Identify which cell holds the provided text, then report its (x, y) central coordinate. 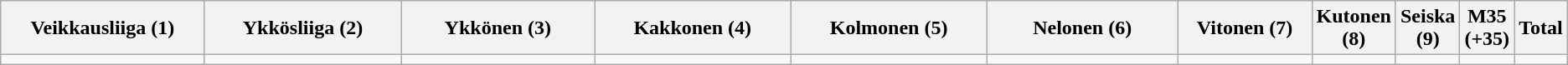
Vitonen (7) (1245, 28)
M35 (+35) (1488, 28)
Kakkonen (4) (693, 28)
Kolmonen (5) (889, 28)
Ykkösliiga (2) (303, 28)
Kutonen (8) (1354, 28)
Nelonen (6) (1082, 28)
Ykkönen (3) (498, 28)
Seiska (9) (1427, 28)
Total (1541, 28)
Veikkausliiga (1) (102, 28)
